Find where the given text appears and provide that cell's center as [X, Y] coordinate. 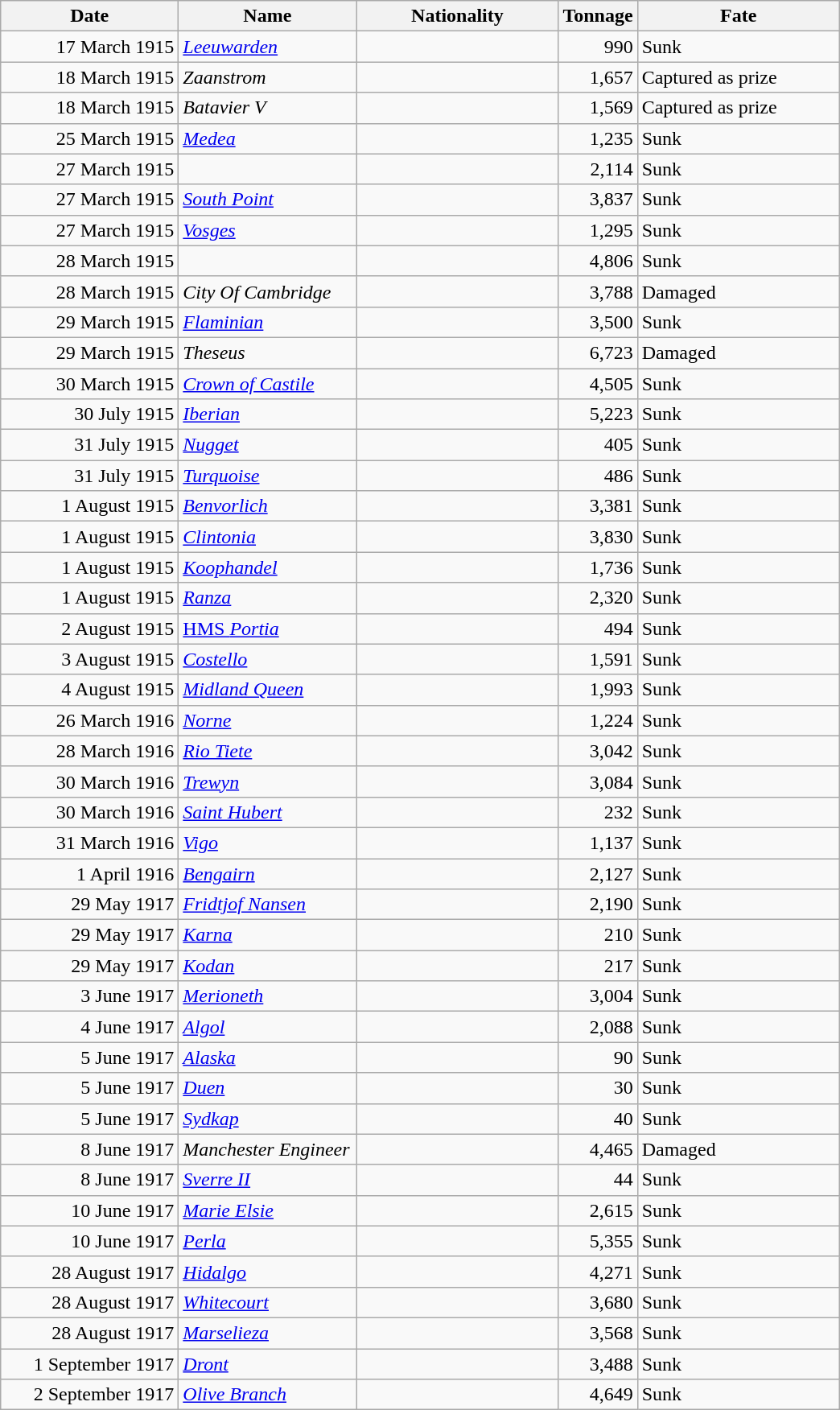
South Point [267, 200]
5,355 [598, 1241]
Date [90, 16]
3,488 [598, 1364]
Name [267, 16]
Marie Elsie [267, 1210]
3 June 1917 [90, 996]
3,500 [598, 322]
486 [598, 476]
Manchester Engineer [267, 1149]
2,114 [598, 169]
210 [598, 935]
Fate [739, 16]
Vigo [267, 843]
4,806 [598, 261]
217 [598, 966]
3,837 [598, 200]
1,569 [598, 108]
Saint Hubert [267, 812]
4,505 [598, 384]
90 [598, 1057]
1,224 [598, 720]
HMS Portia [267, 629]
2,320 [598, 598]
28 March 1916 [90, 751]
Clintonia [267, 537]
1 September 1917 [90, 1364]
1,993 [598, 690]
Midland Queen [267, 690]
Tonnage [598, 16]
Costello [267, 659]
2,615 [598, 1210]
Turquoise [267, 476]
1,657 [598, 77]
Leeuwarden [267, 47]
Nugget [267, 445]
4,649 [598, 1395]
3,680 [598, 1302]
2,088 [598, 1027]
3,830 [598, 537]
494 [598, 629]
2,190 [598, 905]
Batavier V [267, 108]
1,235 [598, 138]
Trewyn [267, 781]
Theseus [267, 352]
6,723 [598, 352]
2,127 [598, 873]
30 [598, 1088]
3,381 [598, 506]
Alaska [267, 1057]
30 March 1915 [90, 384]
25 March 1915 [90, 138]
405 [598, 445]
990 [598, 47]
Rio Tiete [267, 751]
232 [598, 812]
Algol [267, 1027]
Bengairn [267, 873]
Olive Branch [267, 1395]
Medea [267, 138]
Kodan [267, 966]
Hidalgo [267, 1272]
40 [598, 1119]
Benvorlich [267, 506]
4 June 1917 [90, 1027]
Sverre II [267, 1180]
Zaanstrom [267, 77]
3,004 [598, 996]
Karna [267, 935]
4 August 1915 [90, 690]
Dront [267, 1364]
3,084 [598, 781]
1,137 [598, 843]
1,591 [598, 659]
2 September 1917 [90, 1395]
1,736 [598, 567]
44 [598, 1180]
5,223 [598, 414]
1,295 [598, 230]
Perla [267, 1241]
Crown of Castile [267, 384]
2 August 1915 [90, 629]
Norne [267, 720]
Whitecourt [267, 1302]
1 April 1916 [90, 873]
3,042 [598, 751]
4,271 [598, 1272]
Ranza [267, 598]
Sydkap [267, 1119]
City Of Cambridge [267, 291]
4,465 [598, 1149]
Vosges [267, 230]
Duen [267, 1088]
31 March 1916 [90, 843]
30 July 1915 [90, 414]
Koophandel [267, 567]
Fridtjof Nansen [267, 905]
3,788 [598, 291]
Flaminian [267, 322]
17 March 1915 [90, 47]
3,568 [598, 1333]
26 March 1916 [90, 720]
Iberian [267, 414]
Marselieza [267, 1333]
Merioneth [267, 996]
3 August 1915 [90, 659]
Nationality [457, 16]
